Pinpoint the cell where the given text exists, returning its [X, Y] midpoint coordinate. 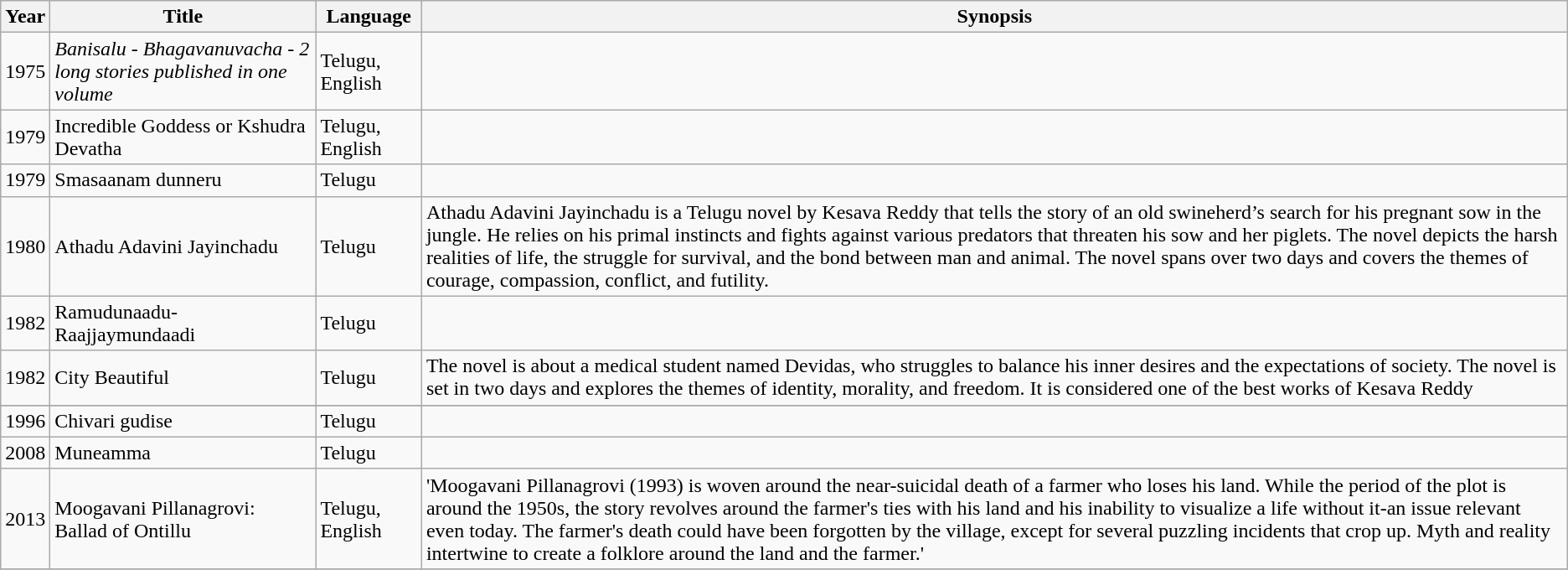
Year [25, 17]
Muneamma [183, 453]
Title [183, 17]
1975 [25, 71]
Language [369, 17]
Synopsis [994, 17]
2013 [25, 518]
Smasaanam dunneru [183, 180]
1980 [25, 246]
Incredible Goddess or Kshudra Devatha [183, 137]
Moogavani Pillanagrovi: Ballad of Ontillu [183, 518]
2008 [25, 453]
City Beautiful [183, 377]
Ramudunaadu- Raajjaymundaadi [183, 324]
Athadu Adavini Jayinchadu [183, 246]
Banisalu - Bhagavanuvacha - 2 long stories published in one volume [183, 71]
1996 [25, 421]
Chivari gudise [183, 421]
